Identify which cell holds the provided text, then report its (X, Y) central coordinate. 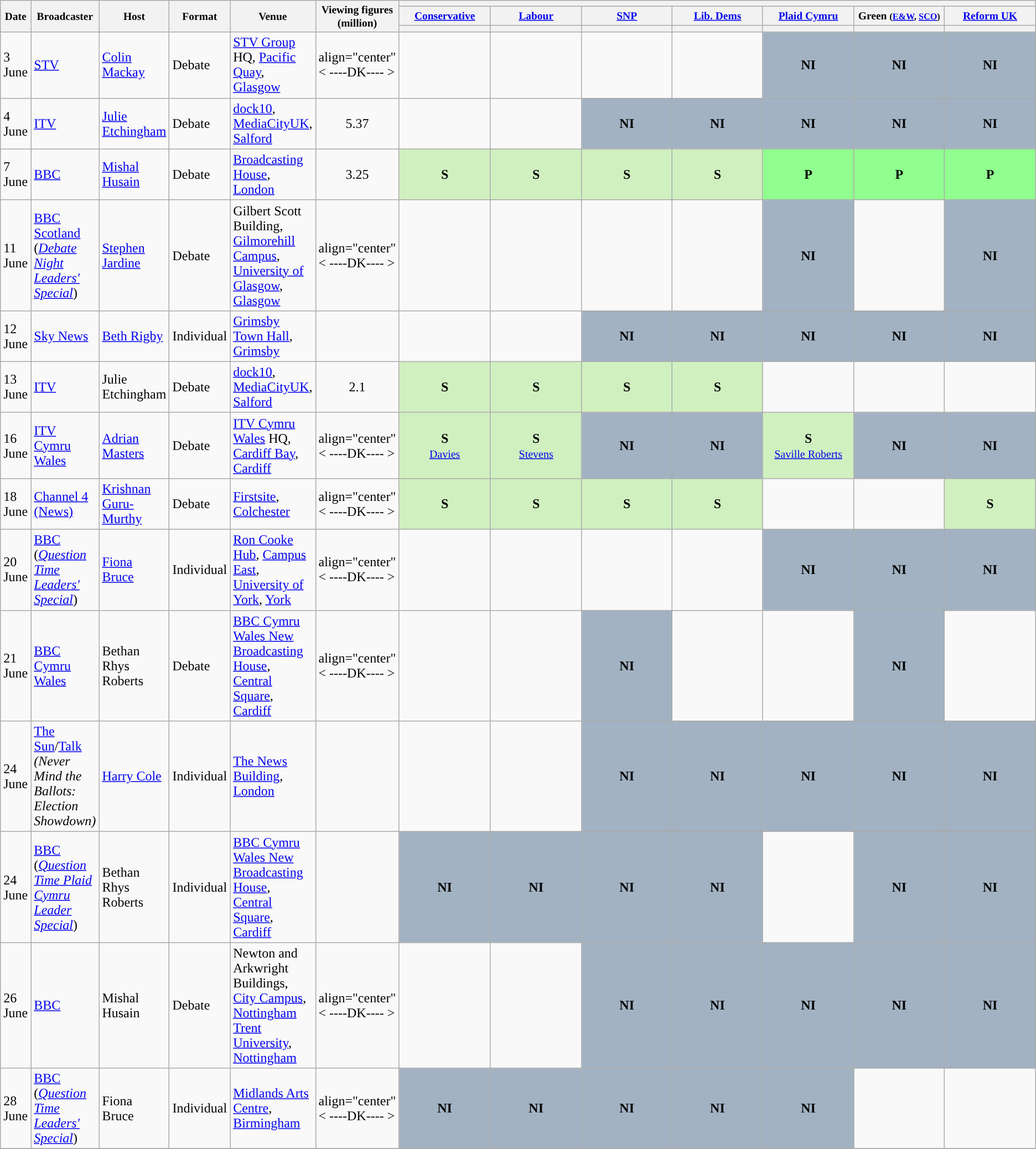
Harry Cole (134, 777)
4 June (15, 123)
3.25 (358, 174)
Plaid Cymru (808, 16)
7 June (15, 174)
Venue (273, 17)
Firstsite, Colchester (273, 504)
Date (15, 17)
STV (65, 65)
The Sun/Talk (Never Mind the Ballots: Election Showdown) (65, 777)
2.1 (358, 387)
Krishnan Guru-Murthy (134, 504)
18 June (15, 504)
ITV Cymru Wales HQ, Cardiff Bay, Cardiff (273, 445)
Reform UK (990, 16)
SNP (627, 16)
Green (E&W, SCO) (899, 16)
Sky News (65, 336)
Midlands Arts Centre, Birmingham (273, 1109)
12 June (15, 336)
BBC (Question Time Plaid Cymru Leader Special) (65, 887)
Broadcaster (65, 17)
BBC Cymru Wales (65, 666)
Host (134, 17)
Ron Cooke Hub, Campus East, University of York, York (273, 570)
Colin Mackay (134, 65)
Broadcasting House, London (273, 174)
STV Group HQ, Pacific Quay, Glasgow (273, 65)
Newton and Arkwright Buildings, City Campus, Nottingham Trent University, Nottingham (273, 1005)
SSaville Roberts (808, 445)
26 June (15, 1005)
Format (200, 17)
Labour (536, 16)
SDavies (445, 445)
Lib. Dems (717, 16)
Beth Rigby (134, 336)
The News Building, London (273, 777)
21 June (15, 666)
SStevens (536, 445)
13 June (15, 387)
ITV Cymru Wales (65, 445)
Grimsby Town Hall, Grimsby (273, 336)
Adrian Masters (134, 445)
3 June (15, 65)
20 June (15, 570)
16 June (15, 445)
5.37 (358, 123)
BBC Scotland (Debate Night Leaders' Special) (65, 255)
28 June (15, 1109)
Gilbert Scott Building, Gilmorehill Campus, University of Glasgow, Glasgow (273, 255)
Conservative (445, 16)
Viewing figures(million) (358, 17)
11 June (15, 255)
Stephen Jardine (134, 255)
Channel 4 (News) (65, 504)
